Extract the [X, Y] coordinate from the center of the cell holding the provided text.  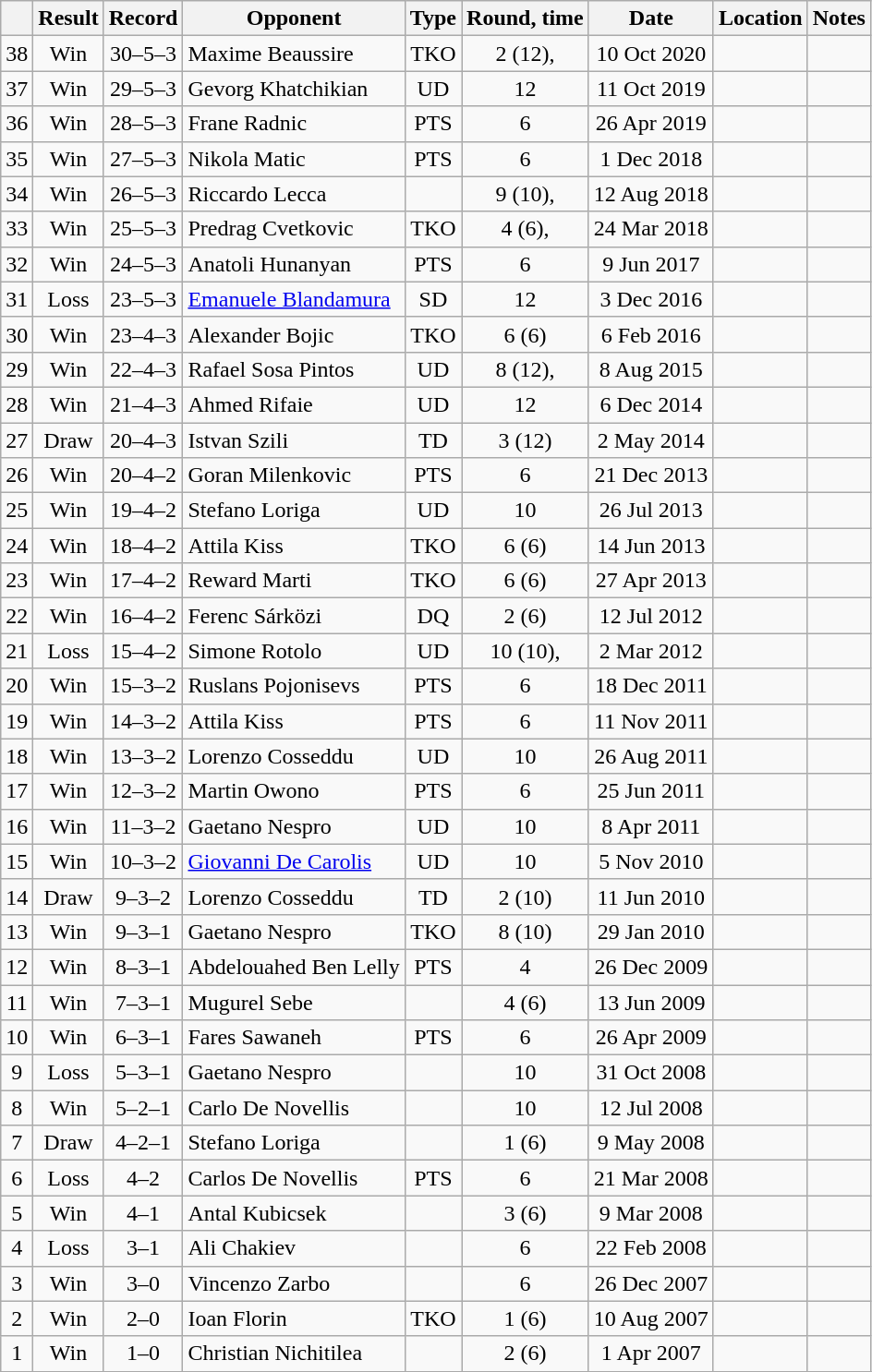
12–3–2 [143, 791]
8 (12), [526, 369]
22 Feb 2008 [650, 1248]
Simone Rotolo [294, 651]
1 Dec 2018 [650, 159]
3 [17, 1283]
Christian Nichitilea [294, 1354]
25 Jun 2011 [650, 791]
22 [17, 616]
9 Jun 2017 [650, 264]
1–0 [143, 1354]
Frane Radnic [294, 124]
25 [17, 511]
5–3–1 [143, 1073]
24–5–3 [143, 264]
33 [17, 229]
27–5–3 [143, 159]
26–5–3 [143, 194]
29 Jan 2010 [650, 932]
35 [17, 159]
37 [17, 89]
15 [17, 861]
8 [17, 1108]
Martin Owono [294, 791]
27 [17, 440]
6 Dec 2014 [650, 404]
29 [17, 369]
19–4–2 [143, 511]
4–2–1 [143, 1143]
Result [68, 18]
10 Aug 2007 [650, 1318]
15–4–2 [143, 651]
20 [17, 686]
4–2 [143, 1178]
6–3–1 [143, 1038]
24 Mar 2018 [650, 229]
4 (6) [526, 1002]
26 [17, 475]
20–4–3 [143, 440]
26 Apr 2009 [650, 1038]
Vincenzo Zarbo [294, 1283]
28 [17, 404]
13–3–2 [143, 756]
Ali Chakiev [294, 1248]
23 [17, 581]
9–3–2 [143, 897]
11 Nov 2011 [650, 721]
Fares Sawaneh [294, 1038]
12 Aug 2018 [650, 194]
SD [432, 299]
8–3–1 [143, 967]
6 Feb 2016 [650, 334]
Abdelouahed Ben Lelly [294, 967]
16 [17, 826]
Ioan Florin [294, 1318]
18 Dec 2011 [650, 686]
Carlo De Novellis [294, 1108]
18 [17, 756]
28–5–3 [143, 124]
Type [432, 18]
9 Mar 2008 [650, 1213]
9 [17, 1073]
Record [143, 18]
14 [17, 897]
26 Aug 2011 [650, 756]
2 Mar 2012 [650, 651]
3–0 [143, 1283]
Emanuele Blandamura [294, 299]
Riccardo Lecca [294, 194]
9 (10), [526, 194]
Istvan Szili [294, 440]
7 [17, 1143]
22–4–3 [143, 369]
18–4–2 [143, 546]
11 Jun 2010 [650, 897]
Antal Kubicsek [294, 1213]
5 Nov 2010 [650, 861]
10–3–2 [143, 861]
DQ [432, 616]
11 [17, 1002]
Alexander Bojic [294, 334]
2–0 [143, 1318]
Ruslans Pojonisevs [294, 686]
29–5–3 [143, 89]
2 May 2014 [650, 440]
14 Jun 2013 [650, 546]
5 [17, 1213]
Nikola Matic [294, 159]
30 [17, 334]
13 Jun 2009 [650, 1002]
Rafael Sosa Pintos [294, 369]
Anatoli Hunanyan [294, 264]
2 (12), [526, 54]
26 Jul 2013 [650, 511]
38 [17, 54]
12 Jul 2012 [650, 616]
8 Aug 2015 [650, 369]
Date [650, 18]
3 (6) [526, 1213]
Ferenc Sárközi [294, 616]
25–5–3 [143, 229]
3–1 [143, 1248]
23–4–3 [143, 334]
17–4–2 [143, 581]
Notes [839, 18]
Gevorg Khatchikian [294, 89]
26 Dec 2007 [650, 1283]
7–3–1 [143, 1002]
14–3–2 [143, 721]
4 (6), [526, 229]
11 Oct 2019 [650, 89]
21 Mar 2008 [650, 1178]
12 Jul 2008 [650, 1108]
Goran Milenkovic [294, 475]
Carlos De Novellis [294, 1178]
10 Oct 2020 [650, 54]
Predrag Cvetkovic [294, 229]
20–4–2 [143, 475]
2 [17, 1318]
Ahmed Rifaie [294, 404]
Opponent [294, 18]
19 [17, 721]
31 [17, 299]
32 [17, 264]
16–4–2 [143, 616]
36 [17, 124]
31 Oct 2008 [650, 1073]
15–3–2 [143, 686]
1 Apr 2007 [650, 1354]
21 [17, 651]
5–2–1 [143, 1108]
11–3–2 [143, 826]
34 [17, 194]
Maxime Beaussire [294, 54]
8 Apr 2011 [650, 826]
3 (12) [526, 440]
26 Dec 2009 [650, 967]
Giovanni De Carolis [294, 861]
2 (10) [526, 897]
26 Apr 2019 [650, 124]
8 (10) [526, 932]
30–5–3 [143, 54]
27 Apr 2013 [650, 581]
Round, time [526, 18]
21 Dec 2013 [650, 475]
9–3–1 [143, 932]
23–5–3 [143, 299]
21–4–3 [143, 404]
4–1 [143, 1213]
10 (10), [526, 651]
17 [17, 791]
13 [17, 932]
Mugurel Sebe [294, 1002]
24 [17, 546]
Reward Marti [294, 581]
3 Dec 2016 [650, 299]
Location [760, 18]
9 May 2008 [650, 1143]
1 [17, 1354]
